Identify which cell holds the provided text, then report its (X, Y) central coordinate. 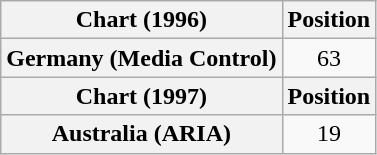
Chart (1996) (142, 20)
Chart (1997) (142, 96)
19 (329, 134)
Australia (ARIA) (142, 134)
Germany (Media Control) (142, 58)
63 (329, 58)
